For the text-containing cell, return its midpoint in [x, y] coordinate format. 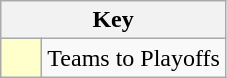
Key [114, 20]
Teams to Playoffs [134, 58]
